Output the [x, y] coordinate of the center of the cell containing the given text.  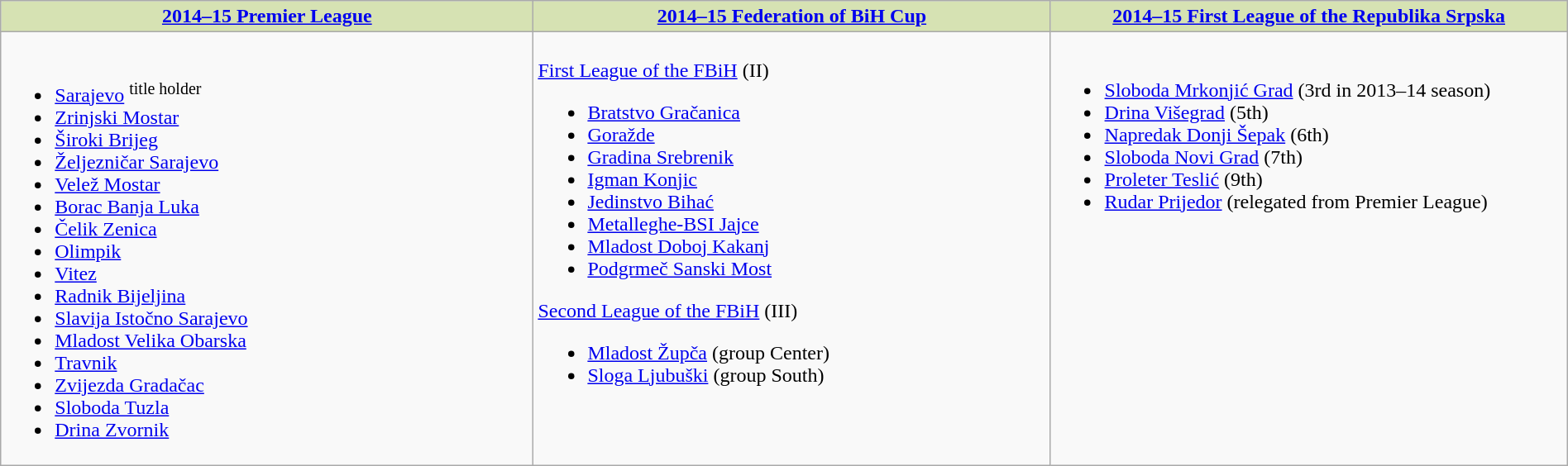
2014–15 Federation of BiH Cup [792, 17]
2014–15 Premier League [267, 17]
2014–15 First League of the Republika Srpska [1308, 17]
